Scan for the cell matching the given text and deliver its [x, y] coordinate at center. 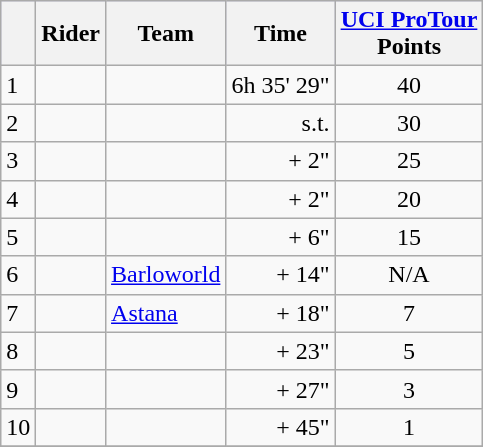
N/A [409, 275]
9 [18, 389]
4 [18, 199]
40 [409, 85]
20 [409, 199]
+ 14" [280, 275]
2 [18, 123]
+ 45" [280, 427]
Rider [71, 34]
+ 27" [280, 389]
30 [409, 123]
25 [409, 161]
Time [280, 34]
15 [409, 237]
+ 18" [280, 313]
+ 6" [280, 237]
Team [166, 34]
8 [18, 351]
Barloworld [166, 275]
Astana [166, 313]
UCI ProTourPoints [409, 34]
6 [18, 275]
10 [18, 427]
+ 23" [280, 351]
6h 35' 29" [280, 85]
s.t. [280, 123]
